Extract the [X, Y] coordinate from the center of the cell holding the provided text.  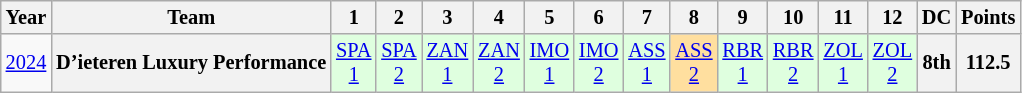
D’ieteren Luxury Performance [191, 63]
ASS1 [646, 63]
Year [26, 17]
112.5 [988, 63]
DC [936, 17]
11 [842, 17]
Team [191, 17]
6 [598, 17]
3 [448, 17]
8 [694, 17]
1 [354, 17]
SPA1 [354, 63]
5 [550, 17]
Points [988, 17]
ZOL2 [892, 63]
7 [646, 17]
2 [398, 17]
9 [742, 17]
12 [892, 17]
ZAN1 [448, 63]
SPA2 [398, 63]
RBR2 [793, 63]
IMO2 [598, 63]
4 [499, 17]
RBR1 [742, 63]
2024 [26, 63]
IMO1 [550, 63]
10 [793, 17]
ZAN2 [499, 63]
ZOL1 [842, 63]
ASS2 [694, 63]
8th [936, 63]
